Detect which cell encompasses the target text, then output its [X, Y] center coordinate. 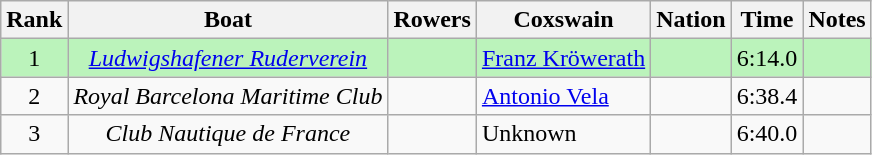
6:40.0 [767, 134]
Notes [837, 20]
Royal Barcelona Maritime Club [228, 96]
Antonio Vela [563, 96]
Time [767, 20]
Rowers [432, 20]
6:38.4 [767, 96]
Rank [34, 20]
6:14.0 [767, 58]
3 [34, 134]
Nation [691, 20]
Franz Kröwerath [563, 58]
2 [34, 96]
1 [34, 58]
Boat [228, 20]
Coxswain [563, 20]
Club Nautique de France [228, 134]
Ludwigshafener Ruderverein [228, 58]
Unknown [563, 134]
